Capture the cell that displays the provided text and extract its (x, y) central coordinate. 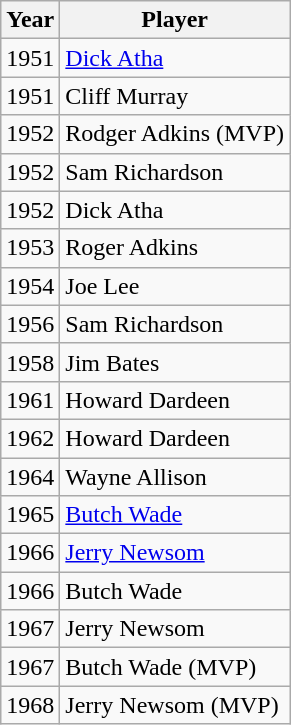
1964 (30, 477)
Year (30, 20)
Roger Adkins (175, 248)
1965 (30, 515)
Wayne Allison (175, 477)
Player (175, 20)
Butch Wade (MVP) (175, 667)
Cliff Murray (175, 96)
1962 (30, 438)
Jerry Newsom (MVP) (175, 705)
1968 (30, 705)
Rodger Adkins (MVP) (175, 134)
1956 (30, 324)
1953 (30, 248)
1954 (30, 286)
Jim Bates (175, 362)
1958 (30, 362)
Joe Lee (175, 286)
1961 (30, 400)
